Provide the [X, Y] coordinate of the cell's center where the given text is located.  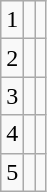
4 [12, 134]
1 [12, 20]
5 [12, 172]
2 [12, 58]
3 [12, 96]
